Find where the given text appears and provide that cell's center as [X, Y] coordinate. 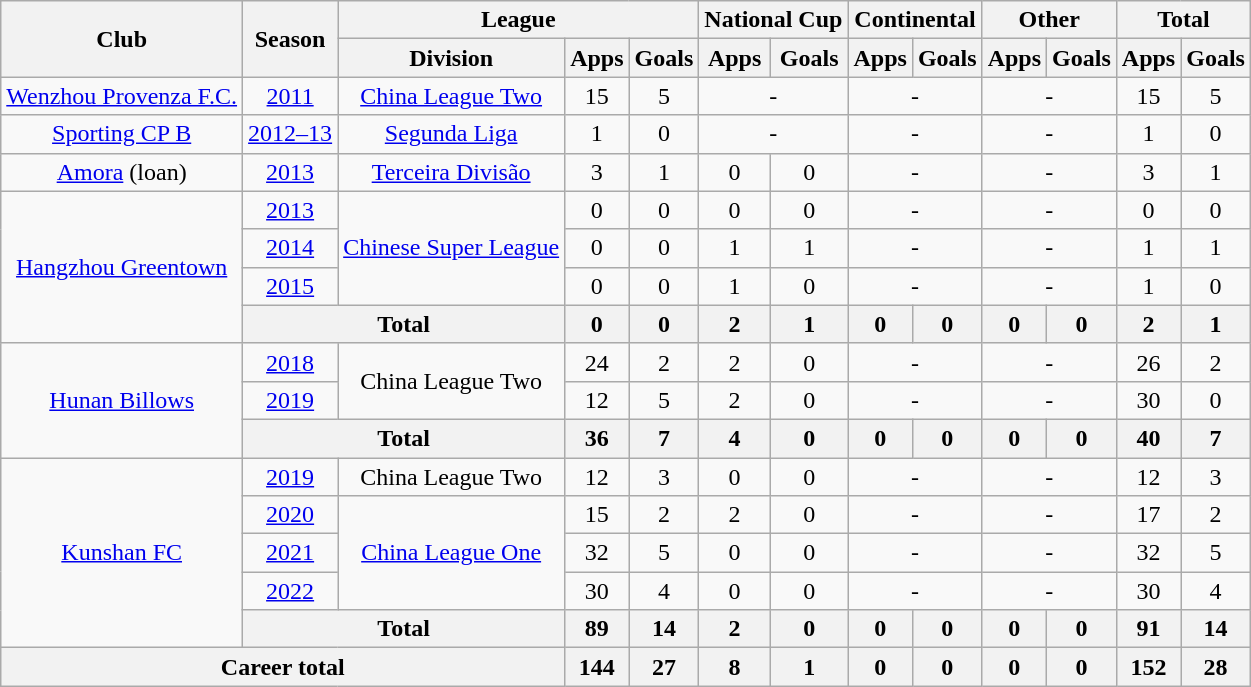
2020 [290, 515]
2018 [290, 362]
Division [452, 58]
Wenzhou Provenza F.C. [122, 96]
National Cup [774, 20]
Amora (loan) [122, 172]
Kunshan FC [122, 553]
91 [1148, 629]
Segunda Liga [452, 134]
League [518, 20]
2012–13 [290, 134]
36 [597, 438]
144 [597, 667]
40 [1148, 438]
Sporting CP B [122, 134]
Terceira Divisão [452, 172]
27 [664, 667]
17 [1148, 515]
Hangzhou Greentown [122, 267]
2014 [290, 248]
Season [290, 39]
2021 [290, 553]
89 [597, 629]
152 [1148, 667]
26 [1148, 362]
24 [597, 362]
China League One [452, 553]
28 [1216, 667]
Continental [915, 20]
2015 [290, 286]
Career total [283, 667]
8 [735, 667]
2022 [290, 591]
2011 [290, 96]
Club [122, 39]
Other [1049, 20]
Chinese Super League [452, 248]
Hunan Billows [122, 400]
